Identify which cell holds the provided text, then report its (x, y) central coordinate. 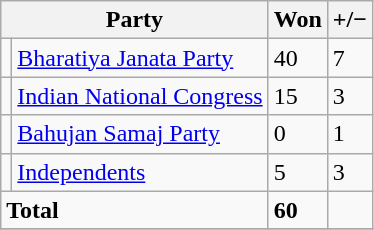
1 (350, 134)
Indian National Congress (140, 96)
Party (134, 20)
15 (298, 96)
Bahujan Samaj Party (140, 134)
+/− (350, 20)
5 (298, 172)
40 (298, 58)
60 (298, 210)
Independents (140, 172)
0 (298, 134)
7 (350, 58)
Bharatiya Janata Party (140, 58)
Won (298, 20)
Total (134, 210)
